Search for the cell housing the specified text and yield its (x, y) center coordinate. 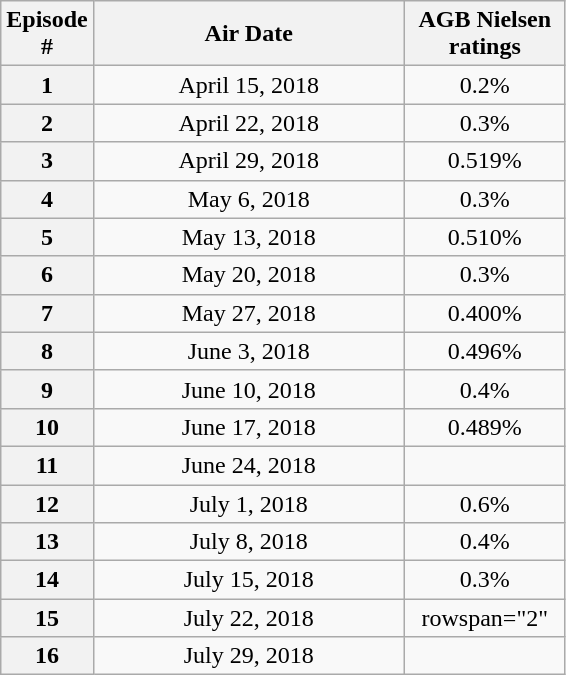
4 (47, 199)
June 10, 2018 (248, 389)
10 (47, 427)
15 (47, 618)
May 6, 2018 (248, 199)
Episode # (47, 34)
June 17, 2018 (248, 427)
12 (47, 503)
0.400% (484, 313)
AGB Nielsen ratings (484, 34)
July 1, 2018 (248, 503)
July 29, 2018 (248, 656)
May 20, 2018 (248, 275)
June 24, 2018 (248, 465)
0.496% (484, 351)
May 27, 2018 (248, 313)
11 (47, 465)
0.519% (484, 161)
16 (47, 656)
Air Date (248, 34)
7 (47, 313)
9 (47, 389)
May 13, 2018 (248, 237)
3 (47, 161)
14 (47, 580)
June 3, 2018 (248, 351)
rowspan="2" (484, 618)
6 (47, 275)
5 (47, 237)
0.6% (484, 503)
July 15, 2018 (248, 580)
0.2% (484, 85)
13 (47, 542)
April 22, 2018 (248, 123)
1 (47, 85)
0.510% (484, 237)
July 22, 2018 (248, 618)
April 15, 2018 (248, 85)
July 8, 2018 (248, 542)
8 (47, 351)
2 (47, 123)
April 29, 2018 (248, 161)
0.489% (484, 427)
